Locate the cell with the specified text and output its (X, Y) center coordinate. 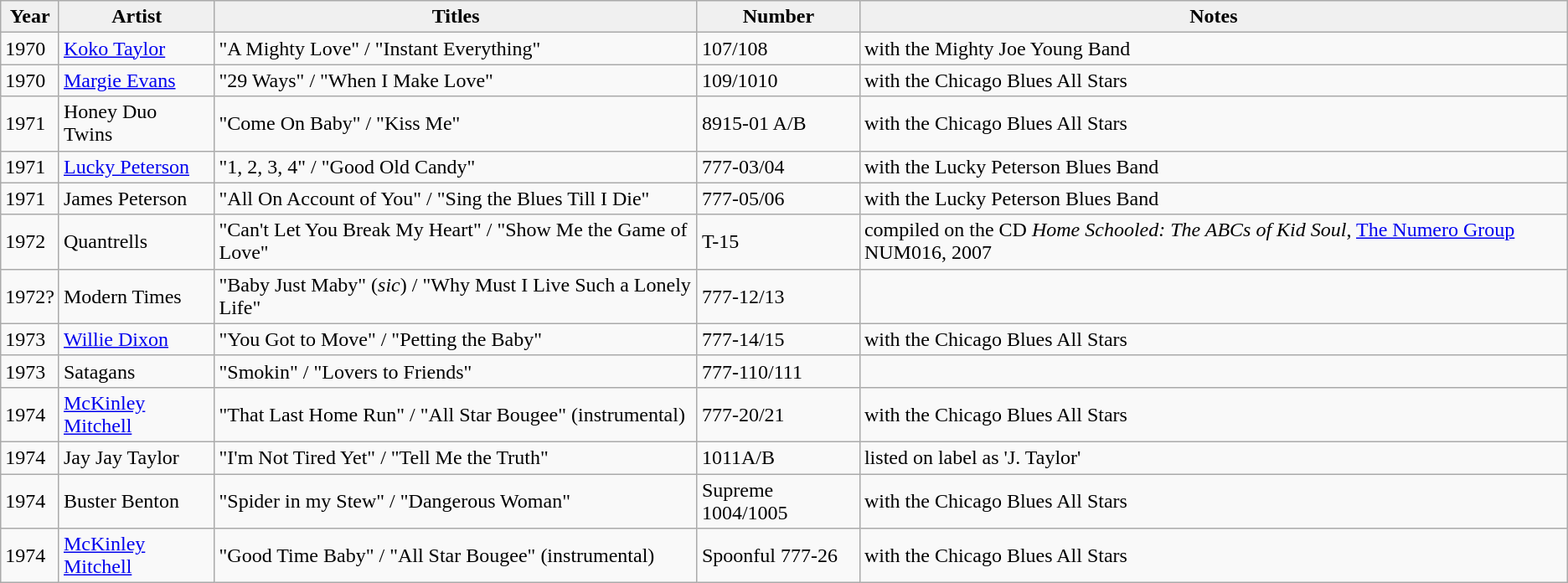
8915-01 A/B (778, 124)
Buster Benton (137, 501)
777-12/13 (778, 297)
Koko Taylor (137, 49)
777-05/06 (778, 199)
"I'm Not Tired Yet" / "Tell Me the Truth" (456, 457)
Spoonful 777-26 (778, 556)
"29 Ways" / "When I Make Love" (456, 80)
Lucky Peterson (137, 167)
Modern Times (137, 297)
Honey Duo Twins (137, 124)
James Peterson (137, 199)
"Spider in my Stew" / "Dangerous Woman" (456, 501)
Willie Dixon (137, 339)
"Can't Let You Break My Heart" / "Show Me the Game of Love" (456, 241)
Number (778, 17)
"1, 2, 3, 4" / "Good Old Candy" (456, 167)
1972? (30, 297)
Margie Evans (137, 80)
Supreme 1004/1005 (778, 501)
with the Mighty Joe Young Band (1213, 49)
777-14/15 (778, 339)
Jay Jay Taylor (137, 457)
777-03/04 (778, 167)
Year (30, 17)
"Baby Just Maby" (sic) / "Why Must I Live Such a Lonely Life" (456, 297)
"Good Time Baby" / "All Star Bougee" (instrumental) (456, 556)
"All On Account of You" / "Sing the Blues Till I Die" (456, 199)
"Smokin" / "Lovers to Friends" (456, 371)
1011A/B (778, 457)
Notes (1213, 17)
listed on label as 'J. Taylor' (1213, 457)
compiled on the CD Home Schooled: The ABCs of Kid Soul, The Numero Group NUM016, 2007 (1213, 241)
Quantrells (137, 241)
777-110/111 (778, 371)
"You Got to Move" / "Petting the Baby" (456, 339)
Satagans (137, 371)
"That Last Home Run" / "All Star Bougee" (instrumental) (456, 414)
107/108 (778, 49)
Artist (137, 17)
Titles (456, 17)
109/1010 (778, 80)
777-20/21 (778, 414)
T-15 (778, 241)
"A Mighty Love" / "Instant Everything" (456, 49)
1972 (30, 241)
"Come On Baby" / "Kiss Me" (456, 124)
